Return [x, y] of the center of cell containing provided text 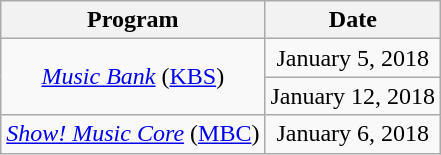
January 12, 2018 [353, 96]
Date [353, 20]
Music Bank (KBS) [133, 77]
Program [133, 20]
Show! Music Core (MBC) [133, 134]
January 5, 2018 [353, 58]
January 6, 2018 [353, 134]
